Extract the (X, Y) coordinate from the center of the cell holding the provided text.  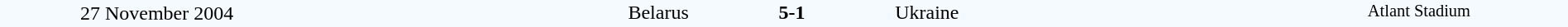
5-1 (791, 12)
Belarus (501, 12)
Ukraine (1082, 12)
Atlant Stadium (1419, 13)
27 November 2004 (157, 13)
